Output the [x, y] coordinate of the center of the cell containing the given text.  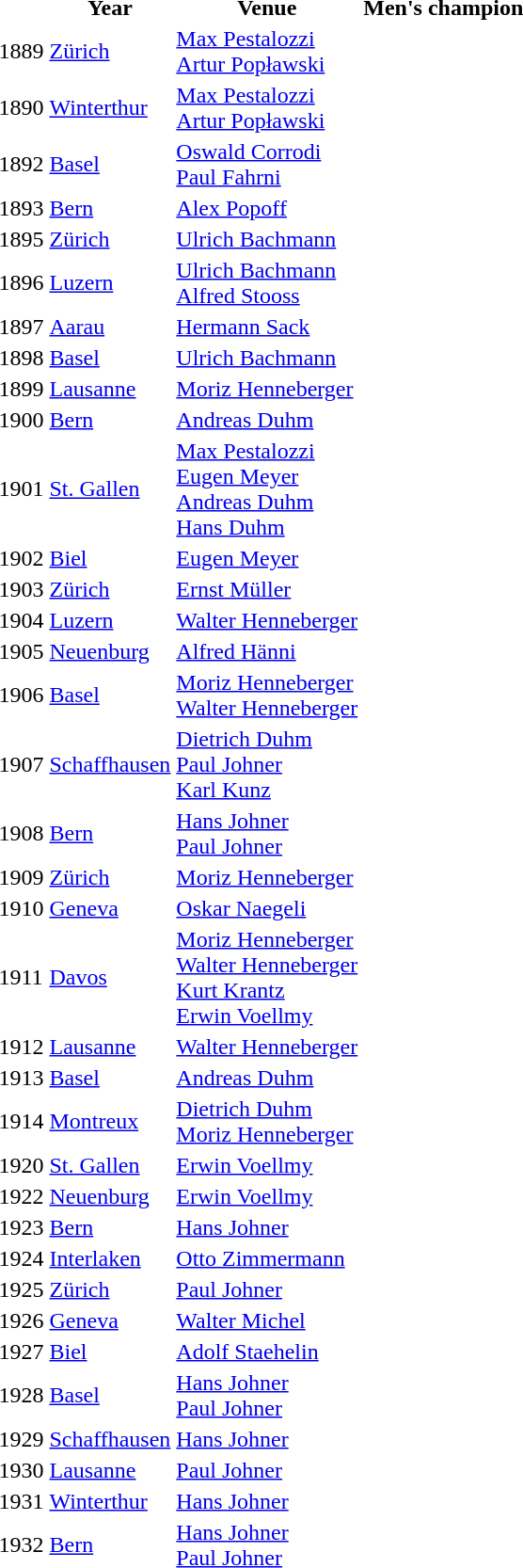
Moriz Henneberger Walter Henneberger Kurt Krantz Erwin Voellmy [267, 977]
Ulrich Bachmann Alfred Stooss [267, 282]
Ernst Müller [267, 589]
Davos [110, 977]
Adolf Staehelin [267, 1352]
Dietrich Duhm Paul Johner Karl Kunz [267, 764]
Max Pestalozzi Eugen Meyer Andreas Duhm Hans Duhm [267, 489]
Alex Popoff [267, 208]
Montreux [110, 1122]
Dietrich Duhm Moriz Henneberger [267, 1122]
Oswald Corrodi Paul Fahrni [267, 164]
Interlaken [110, 1258]
Eugen Meyer [267, 558]
Otto Zimmermann [267, 1258]
Oskar Naegeli [267, 908]
Walter Michel [267, 1320]
Alfred Hänni [267, 651]
Aarau [110, 327]
Moriz Henneberger Walter Henneberger [267, 695]
Hermann Sack [267, 327]
